Return (X, Y) of the center of cell containing provided text 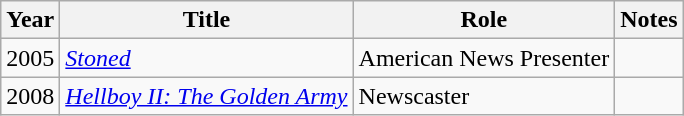
Role (484, 20)
2008 (30, 96)
Stoned (206, 58)
2005 (30, 58)
American News Presenter (484, 58)
Title (206, 20)
Newscaster (484, 96)
Hellboy II: The Golden Army (206, 96)
Notes (649, 20)
Year (30, 20)
